Return the (x, y) coordinate for the center point of the cell that contains the specified text.  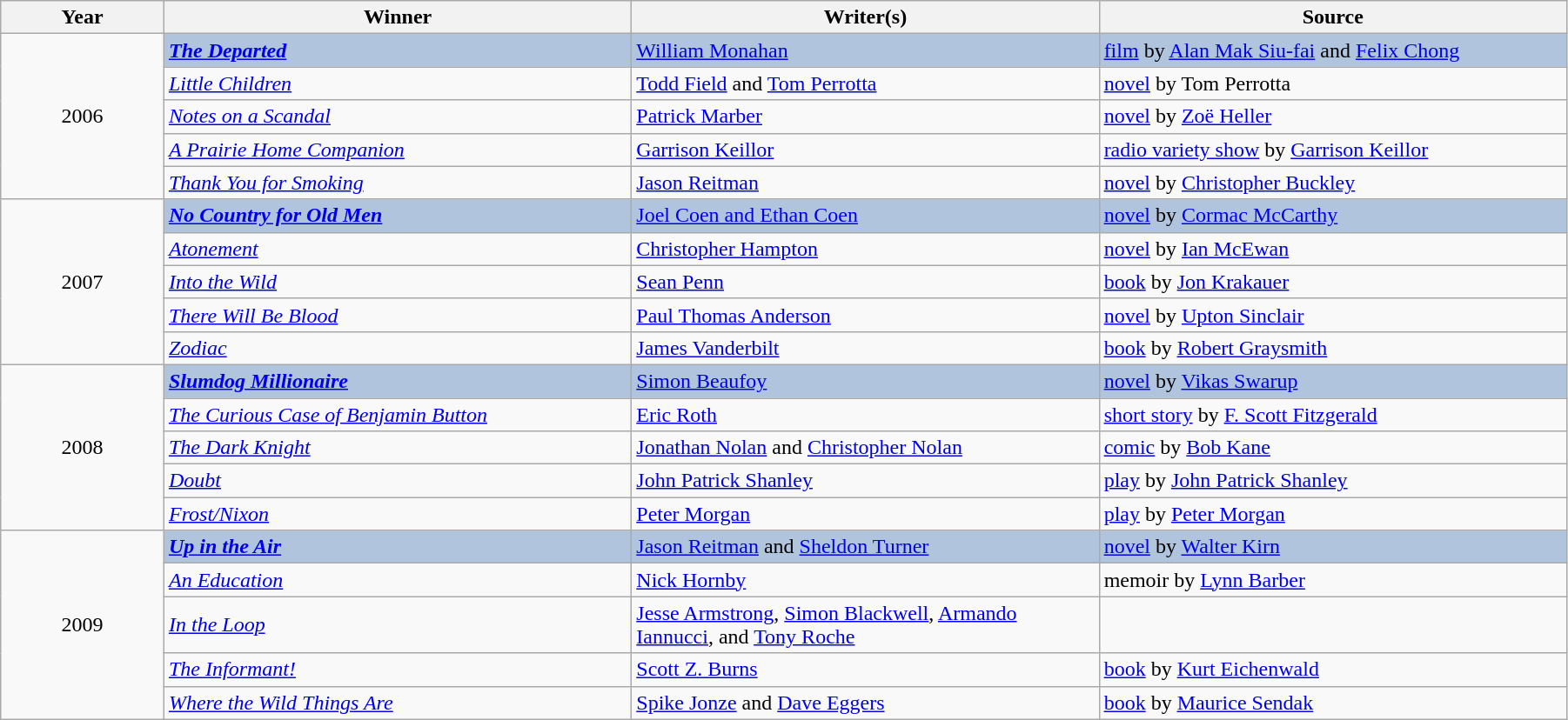
Doubt (397, 481)
2006 (83, 117)
novel by Cormac McCarthy (1333, 216)
radio variety show by Garrison Keillor (1333, 150)
play by John Patrick Shanley (1333, 481)
novel by Christopher Buckley (1333, 183)
Jason Reitman (865, 183)
Scott Z. Burns (865, 670)
Patrick Marber (865, 117)
Simon Beaufoy (865, 381)
film by Alan Mak Siu-fai and Felix Chong (1333, 50)
Garrison Keillor (865, 150)
Thank You for Smoking (397, 183)
Peter Morgan (865, 514)
Spike Jonze and Dave Eggers (865, 703)
No Country for Old Men (397, 216)
book by Jon Krakauer (1333, 282)
Zodiac (397, 348)
In the Loop (397, 624)
Eric Roth (865, 415)
There Will Be Blood (397, 315)
Where the Wild Things Are (397, 703)
short story by F. Scott Fitzgerald (1333, 415)
A Prairie Home Companion (397, 150)
Little Children (397, 83)
novel by Upton Sinclair (1333, 315)
The Dark Knight (397, 448)
Frost/Nixon (397, 514)
2009 (83, 624)
novel by Zoë Heller (1333, 117)
Christopher Hampton (865, 249)
William Monahan (865, 50)
Sean Penn (865, 282)
Year (83, 17)
2007 (83, 282)
Nick Hornby (865, 580)
Joel Coen and Ethan Coen (865, 216)
The Curious Case of Benjamin Button (397, 415)
Into the Wild (397, 282)
book by Maurice Sendak (1333, 703)
memoir by Lynn Barber (1333, 580)
Slumdog Millionaire (397, 381)
John Patrick Shanley (865, 481)
Todd Field and Tom Perrotta (865, 83)
comic by Bob Kane (1333, 448)
novel by Ian McEwan (1333, 249)
2008 (83, 447)
Jesse Armstrong, Simon Blackwell, Armando Iannucci, and Tony Roche (865, 624)
Jonathan Nolan and Christopher Nolan (865, 448)
James Vanderbilt (865, 348)
Writer(s) (865, 17)
An Education (397, 580)
Notes on a Scandal (397, 117)
novel by Walter Kirn (1333, 547)
Source (1333, 17)
Up in the Air (397, 547)
Paul Thomas Anderson (865, 315)
book by Robert Graysmith (1333, 348)
Jason Reitman and Sheldon Turner (865, 547)
novel by Tom Perrotta (1333, 83)
Winner (397, 17)
Atonement (397, 249)
novel by Vikas Swarup (1333, 381)
book by Kurt Eichenwald (1333, 670)
The Informant! (397, 670)
The Departed (397, 50)
play by Peter Morgan (1333, 514)
